Capture the cell that displays the provided text and extract its (x, y) central coordinate. 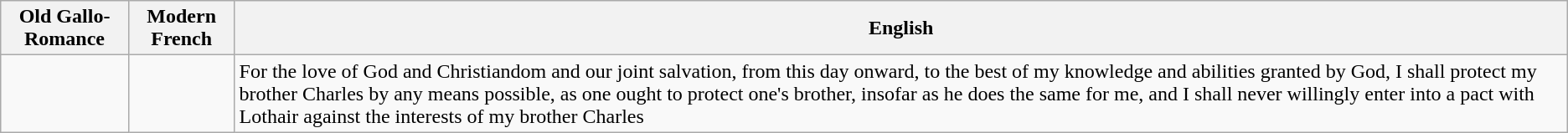
Modern French (181, 28)
English (901, 28)
Old Gallo-Romance (65, 28)
